For the text-containing cell, return its midpoint in (x, y) coordinate format. 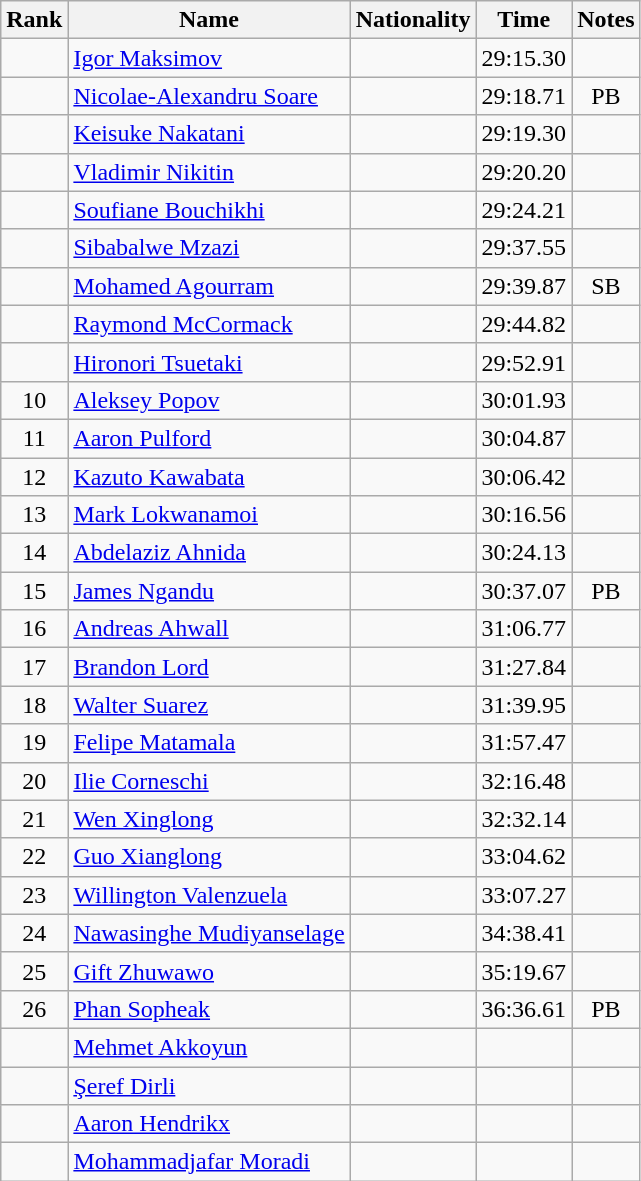
Wen Xinglong (209, 819)
22 (34, 857)
Abdelaziz Ahnida (209, 553)
Aleksey Popov (209, 400)
29:20.20 (524, 172)
29:18.71 (524, 96)
29:15.30 (524, 58)
31:57.47 (524, 743)
12 (34, 477)
29:52.91 (524, 362)
Willington Valenzuela (209, 895)
Kazuto Kawabata (209, 477)
Andreas Ahwall (209, 629)
SB (606, 286)
Mohamed Agourram (209, 286)
Aaron Pulford (209, 438)
Mehmet Akkoyun (209, 1047)
Hironori Tsuetaki (209, 362)
18 (34, 705)
29:44.82 (524, 324)
24 (34, 933)
11 (34, 438)
21 (34, 819)
17 (34, 667)
Sibabalwe Mzazi (209, 248)
Gift Zhuwawo (209, 971)
Aaron Hendrikx (209, 1124)
Brandon Lord (209, 667)
Nicolae-Alexandru Soare (209, 96)
Igor Maksimov (209, 58)
Rank (34, 20)
James Ngandu (209, 591)
23 (34, 895)
Soufiane Bouchikhi (209, 210)
Notes (606, 20)
15 (34, 591)
19 (34, 743)
30:01.93 (524, 400)
16 (34, 629)
25 (34, 971)
32:32.14 (524, 819)
32:16.48 (524, 781)
29:19.30 (524, 134)
31:27.84 (524, 667)
20 (34, 781)
Phan Sopheak (209, 1009)
30:06.42 (524, 477)
36:36.61 (524, 1009)
Time (524, 20)
Raymond McCormack (209, 324)
30:16.56 (524, 515)
29:24.21 (524, 210)
29:37.55 (524, 248)
Felipe Matamala (209, 743)
Name (209, 20)
30:24.13 (524, 553)
Guo Xianglong (209, 857)
Keisuke Nakatani (209, 134)
29:39.87 (524, 286)
33:07.27 (524, 895)
13 (34, 515)
Mark Lokwanamoi (209, 515)
30:04.87 (524, 438)
30:37.07 (524, 591)
35:19.67 (524, 971)
10 (34, 400)
Nationality (413, 20)
Vladimir Nikitin (209, 172)
Şeref Dirli (209, 1085)
34:38.41 (524, 933)
Walter Suarez (209, 705)
31:39.95 (524, 705)
14 (34, 553)
33:04.62 (524, 857)
26 (34, 1009)
31:06.77 (524, 629)
Nawasinghe Mudiyanselage (209, 933)
Ilie Corneschi (209, 781)
Mohammadjafar Moradi (209, 1162)
